Output the [x, y] coordinate of the center of the cell containing the given text.  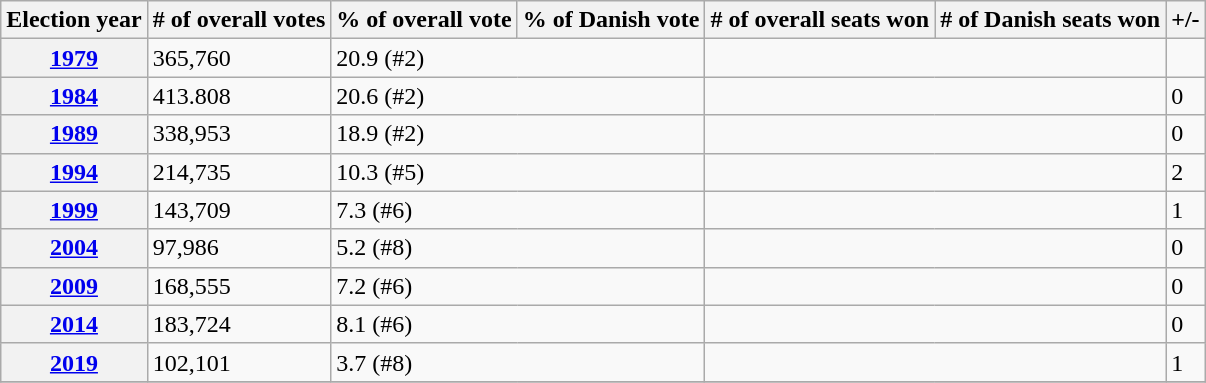
143,709 [239, 210]
97,986 [239, 248]
1979 [74, 58]
1994 [74, 172]
18.9 (#2) [518, 134]
# of overall seats won [820, 20]
10.3 (#5) [518, 172]
1989 [74, 134]
Election year [74, 20]
20.9 (#2) [518, 58]
# of overall votes [239, 20]
214,735 [239, 172]
8.1 (#6) [518, 324]
5.2 (#8) [518, 248]
2004 [74, 248]
3.7 (#8) [518, 362]
% of Danish vote [611, 20]
365,760 [239, 58]
168,555 [239, 286]
% of overall vote [424, 20]
2009 [74, 286]
7.2 (#6) [518, 286]
1999 [74, 210]
183,724 [239, 324]
2014 [74, 324]
2019 [74, 362]
102,101 [239, 362]
413.808 [239, 96]
338,953 [239, 134]
# of Danish seats won [1050, 20]
+/- [1186, 20]
2 [1186, 172]
7.3 (#6) [518, 210]
20.6 (#2) [518, 96]
1984 [74, 96]
